Determine the [x, y] coordinate at the center of the cell enclosing the given text.  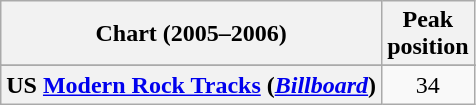
Chart (2005–2006) [192, 34]
US Modern Rock Tracks (Billboard) [192, 85]
34 [428, 85]
Peakposition [428, 34]
